From the cell containing the given text, extract its center point as (X, Y) coordinate. 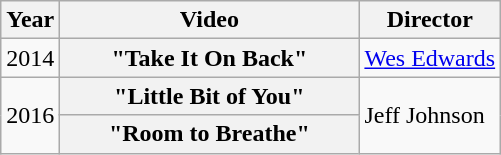
2016 (30, 115)
Video (210, 20)
2014 (30, 58)
"Room to Breathe" (210, 134)
Jeff Johnson (430, 115)
Year (30, 20)
"Take It On Back" (210, 58)
Director (430, 20)
Wes Edwards (430, 58)
"Little Bit of You" (210, 96)
